Return the [X, Y] coordinate for the center point of the cell that contains the specified text.  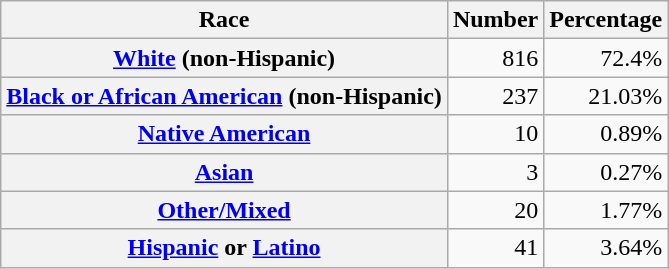
3 [495, 172]
Hispanic or Latino [224, 248]
0.27% [606, 172]
Percentage [606, 20]
White (non-Hispanic) [224, 58]
1.77% [606, 210]
21.03% [606, 96]
3.64% [606, 248]
20 [495, 210]
Black or African American (non-Hispanic) [224, 96]
Native American [224, 134]
41 [495, 248]
Number [495, 20]
Race [224, 20]
Asian [224, 172]
0.89% [606, 134]
816 [495, 58]
10 [495, 134]
237 [495, 96]
Other/Mixed [224, 210]
72.4% [606, 58]
